Return (x, y) of the center of cell containing provided text 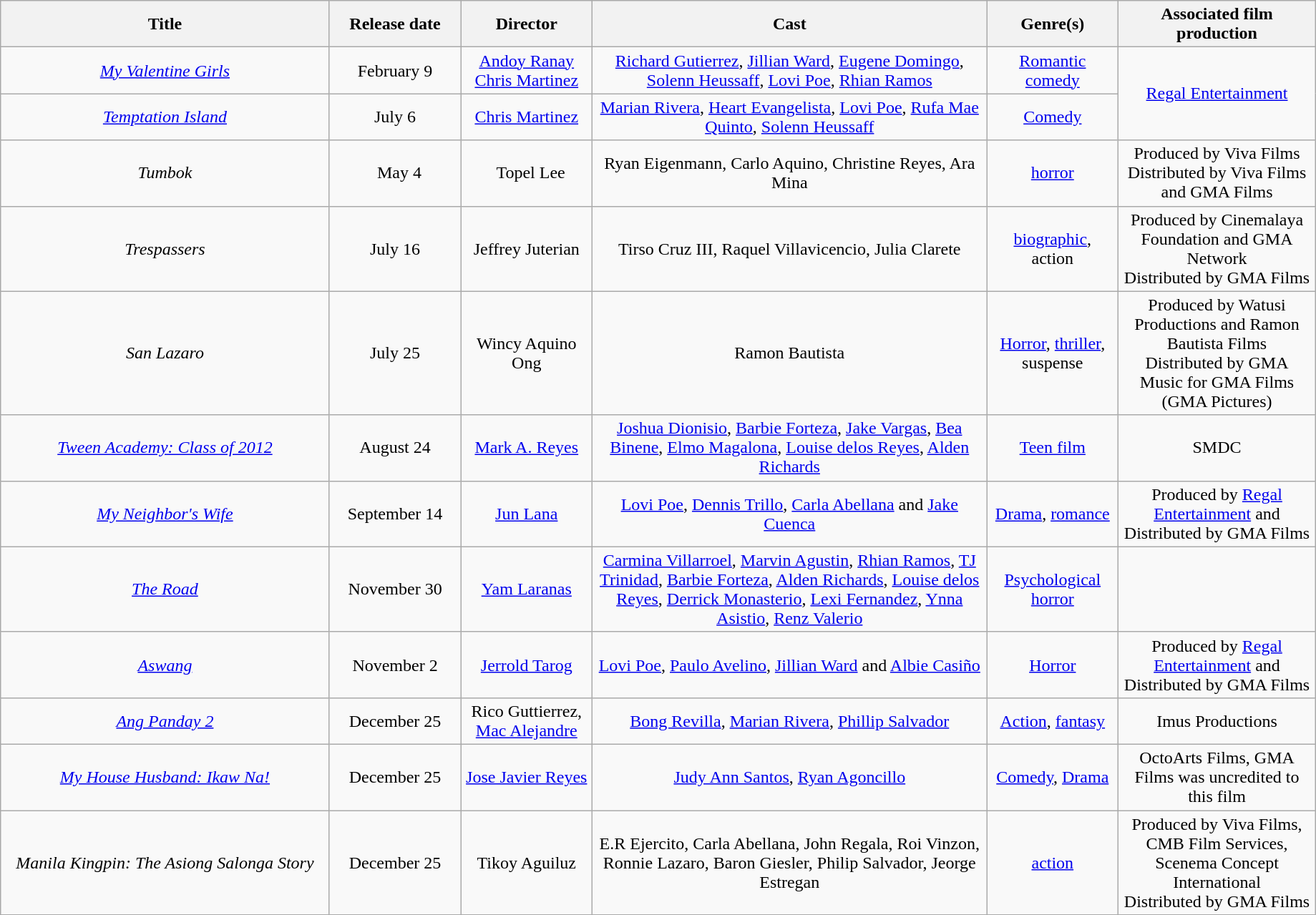
Cast (790, 24)
Mark A. Reyes (527, 448)
Imus Productions (1217, 721)
September 14 (395, 514)
biographic, action (1053, 249)
Tikoy Aguiluz (527, 862)
Title (165, 24)
Andoy Ranay Chris Martinez (527, 70)
SMDC (1217, 448)
My House Husband: Ikaw Na! (165, 777)
Genre(s) (1053, 24)
Tween Academy: Class of 2012 (165, 448)
February 9 (395, 70)
Teen film (1053, 448)
My Valentine Girls (165, 70)
Manila Kingpin: The Asiong Salonga Story (165, 862)
Bong Revilla, Marian Rivera, Phillip Salvador (790, 721)
action (1053, 862)
July 25 (395, 353)
The Road (165, 589)
May 4 (395, 173)
November 2 (395, 665)
Produced by Viva Films, CMB Film Services, Scenema Concept InternationalDistributed by GMA Films (1217, 862)
Produced by Viva FilmsDistributed by Viva Films and GMA Films (1217, 173)
Lovi Poe, Paulo Avelino, Jillian Ward and Albie Casiño (790, 665)
Comedy (1053, 117)
Horror, thriller, suspense (1053, 353)
Ryan Eigenmann, Carlo Aquino, Christine Reyes, Ara Mina (790, 173)
Comedy, Drama (1053, 777)
Tirso Cruz III, Raquel Villavicencio, Julia Clarete (790, 249)
Release date (395, 24)
Ramon Bautista (790, 353)
E.R Ejercito, Carla Abellana, John Regala, Roi Vinzon, Ronnie Lazaro, Baron Giesler, Philip Salvador, Jeorge Estregan (790, 862)
Chris Martinez (527, 117)
July 16 (395, 249)
OctoArts Films, GMA Films was uncredited to this film (1217, 777)
Produced by Cinemalaya Foundation and GMA NetworkDistributed by GMA Films (1217, 249)
Rico Guttierrez, Mac Alejandre (527, 721)
Regal Entertainment (1217, 94)
Judy Ann Santos, Ryan Agoncillo (790, 777)
Produced by Watusi Productions and Ramon Bautista FilmsDistributed by GMA Music for GMA Films (GMA Pictures) (1217, 353)
Trespassers (165, 249)
August 24 (395, 448)
Action, fantasy (1053, 721)
Psychological horror (1053, 589)
Lovi Poe, Dennis Trillo, Carla Abellana and Jake Cuenca (790, 514)
My Neighbor's Wife (165, 514)
Director (527, 24)
Aswang (165, 665)
Ang Panday 2 (165, 721)
Joshua Dionisio, Barbie Forteza, Jake Vargas, Bea Binene, Elmo Magalona, Louise delos Reyes, Alden Richards (790, 448)
Topel Lee (527, 173)
Drama, romance (1053, 514)
Romantic comedy (1053, 70)
Temptation Island (165, 117)
Tumbok (165, 173)
Jun Lana (527, 514)
Jeffrey Juterian (527, 249)
Wincy Aquino Ong (527, 353)
Jose Javier Reyes (527, 777)
July 6 (395, 117)
Jerrold Tarog (527, 665)
Associated film production (1217, 24)
November 30 (395, 589)
Yam Laranas (527, 589)
San Lazaro (165, 353)
Marian Rivera, Heart Evangelista, Lovi Poe, Rufa Mae Quinto, Solenn Heussaff (790, 117)
Horror (1053, 665)
Richard Gutierrez, Jillian Ward, Eugene Domingo, Solenn Heussaff, Lovi Poe, Rhian Ramos (790, 70)
horror (1053, 173)
